Locate the cell with the specified text and output its [X, Y] center coordinate. 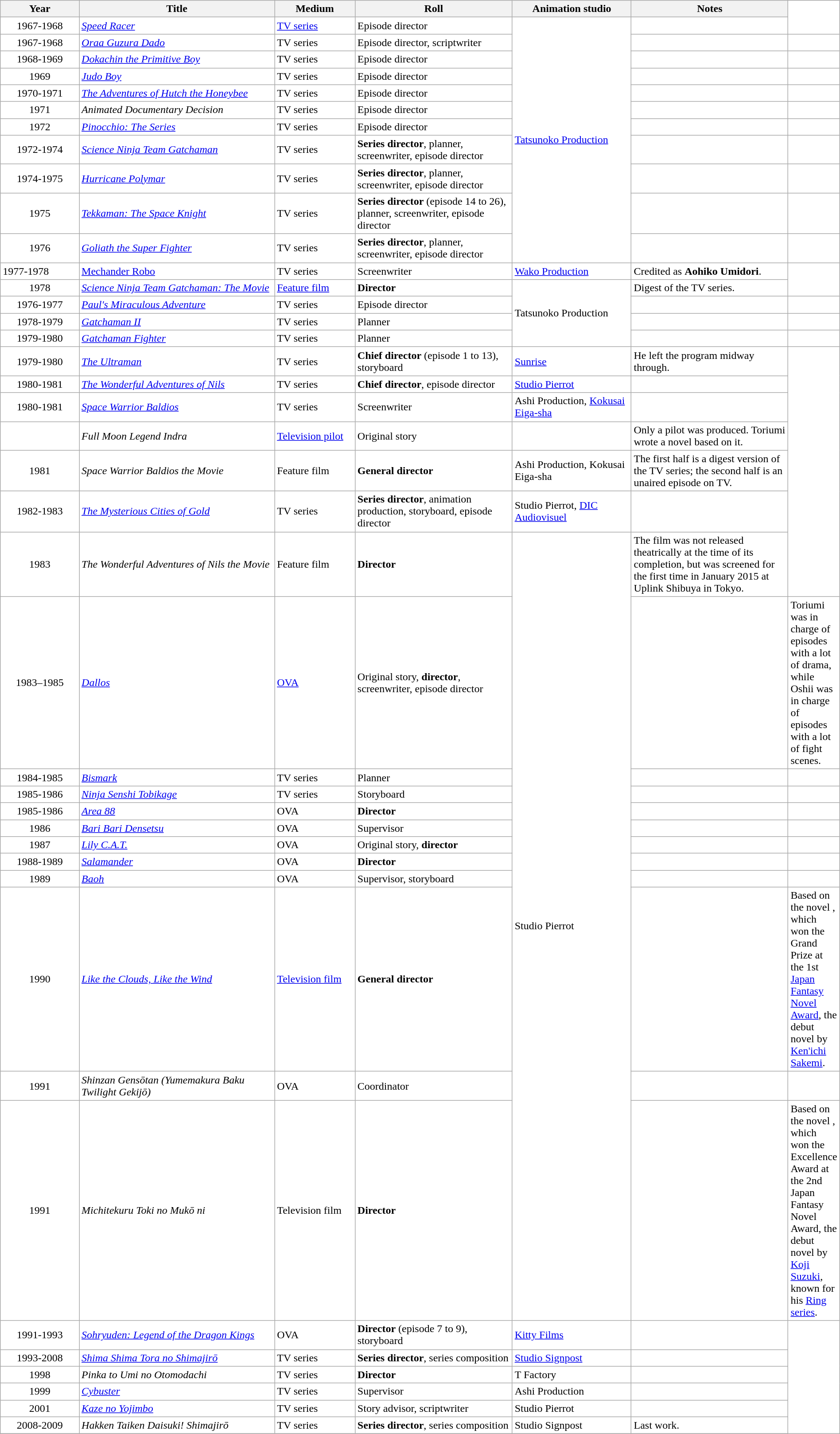
Studio Pierrot, DIC Audiovisuel [572, 511]
Shinzan Gensōtan (Yumemakura Baku Twilight Gekijō) [177, 1086]
Series director, animation production, storyboard, episode director [433, 511]
Cybuster [177, 1391]
Bismark [177, 777]
Original story, director [433, 845]
Gatchaman Fighter [177, 339]
1993-2008 [40, 1358]
Chief director (episode 1 to 13), storyboard [433, 362]
Bari Bari Densetsu [177, 828]
Television pilot [315, 436]
Tekkaman: The Space Knight [177, 213]
Series director (episode 14 to 26), planner, screenwriter, episode director [433, 213]
Ninja Senshi Tobikage [177, 794]
Animation studio [572, 9]
1972 [40, 127]
Episode director, scriptwriter [433, 43]
1969 [40, 76]
The film was not released theatrically at the time of its completion, but was screened for the first time in January 2015 at Uplink Shibuya in Tokyo. [710, 564]
Animated Documentary Decision [177, 110]
Dokachin the Primitive Boy [177, 59]
The Mysterious Cities of Gold [177, 511]
1982-1983 [40, 511]
Year [40, 9]
1983–1985 [40, 682]
Salamander [177, 862]
1987 [40, 845]
Ashi Production [572, 1391]
1971 [40, 110]
1978-1979 [40, 322]
1970-1971 [40, 93]
Kaze no Yojimbo [177, 1408]
1968-1969 [40, 59]
Lily C.A.T. [177, 845]
Director (episode 7 to 9), storyboard [433, 1335]
1998 [40, 1375]
Speed Racer [177, 26]
1978 [40, 288]
Original story [433, 436]
Science Ninja Team Gatchaman: The Movie [177, 288]
The Wonderful Adventures of Nils [177, 384]
1983 [40, 564]
The Wonderful Adventures of Nils the Movie [177, 564]
Title [177, 9]
Hakken Taiken Daisuki! Shimajirō [177, 1425]
1977-1978 [40, 271]
1986 [40, 828]
Only a pilot was produced. Toriumi wrote a novel based on it. [710, 436]
Gatchaman II [177, 322]
Roll [433, 9]
1984-1985 [40, 777]
Oraa Guzura Dado [177, 43]
1976 [40, 248]
Based on the novel , which won the Excellence Award at the 2nd Japan Fantasy Novel Award, the debut novel by Koji Suzuki, known for his Ring series. [814, 1211]
He left the program midway through. [710, 362]
Area 88 [177, 811]
Dallos [177, 682]
The Ultraman [177, 362]
1990 [40, 979]
Full Moon Legend Indra [177, 436]
Original story, director, screenwriter, episode director [433, 682]
1999 [40, 1391]
Medium [315, 9]
1976-1977 [40, 305]
1981 [40, 471]
The first half is a digest version of the TV series; the second half is an unaired episode on TV. [710, 471]
Space Warrior Baldios the Movie [177, 471]
Like the Clouds, Like the Wind [177, 979]
Story advisor, scriptwriter [433, 1408]
Notes [710, 9]
Goliath the Super Fighter [177, 248]
Mechander Robo [177, 271]
Michitekuru Toki no Mukō ni [177, 1211]
2008-2009 [40, 1425]
Sohryuden: Legend of the Dragon Kings [177, 1335]
1988-1989 [40, 862]
Paul's Miraculous Adventure [177, 305]
T Factory [572, 1375]
Coordinator [433, 1086]
1972-1974 [40, 150]
Based on the novel , which won the Grand Prize at the 1st Japan Fantasy Novel Award, the debut novel by Ken'ichi Sakemi. [814, 979]
Storyboard [433, 794]
Shima Shima Tora no Shimajirō [177, 1358]
Hurricane Polymar [177, 178]
1975 [40, 213]
Space Warrior Baldios [177, 407]
1991-1993 [40, 1335]
Pinocchio: The Series [177, 127]
1974-1975 [40, 178]
Credited as Aohiko Umidori. [710, 271]
2001 [40, 1408]
Science Ninja Team Gatchaman [177, 150]
The Adventures of Hutch the Honeybee [177, 93]
Wako Production [572, 271]
Judo Boy [177, 76]
Supervisor, storyboard [433, 879]
Toriumi was in charge of episodes with a lot of drama, while Oshii was in charge of episodes with a lot of fight scenes. [814, 682]
Pinka to Umi no Otomodachi [177, 1375]
Digest of the TV series. [710, 288]
1989 [40, 879]
Baoh [177, 879]
Kitty Films [572, 1335]
Last work. [710, 1425]
Chief director, episode director [433, 384]
Sunrise [572, 362]
